Extract the (x, y) coordinate from the center of the cell holding the provided text.  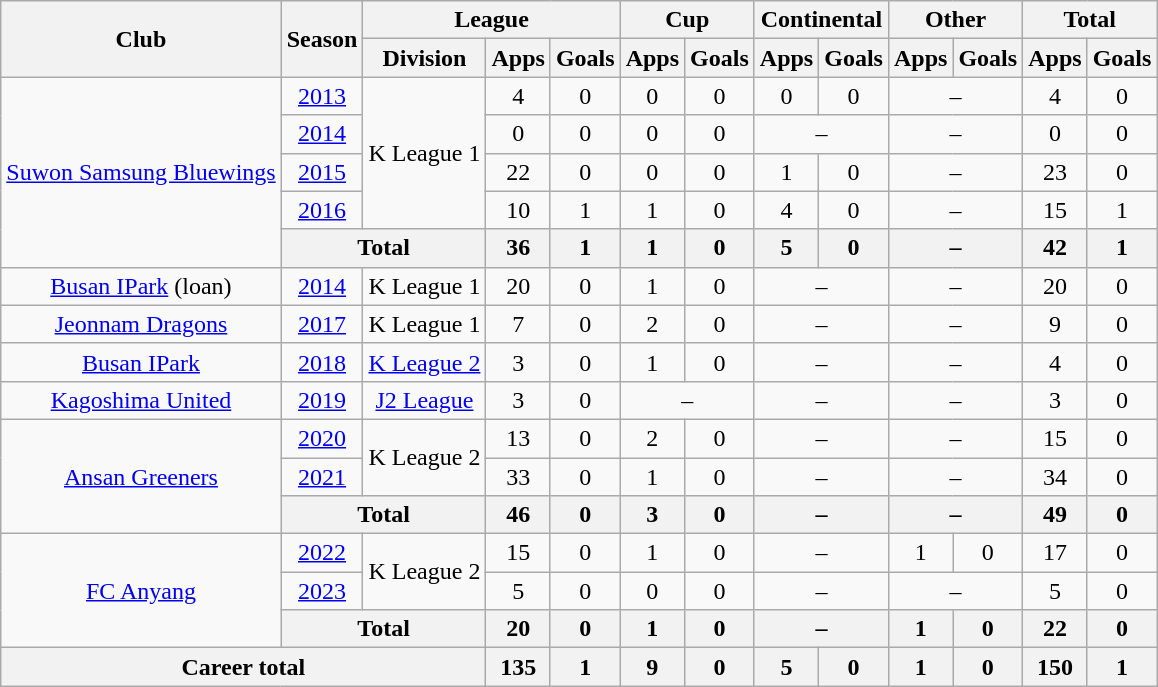
FC Anyang (141, 591)
42 (1055, 248)
34 (1055, 477)
2018 (322, 362)
150 (1055, 667)
Jeonnam Dragons (141, 324)
7 (518, 324)
17 (1055, 553)
Division (424, 58)
Continental (821, 20)
2019 (322, 400)
23 (1055, 172)
Season (322, 39)
2013 (322, 96)
49 (1055, 515)
Kagoshima United (141, 400)
Busan IPark (loan) (141, 286)
2021 (322, 477)
2016 (322, 210)
46 (518, 515)
13 (518, 438)
2022 (322, 553)
Suwon Samsung Bluewings (141, 172)
Career total (244, 667)
Busan IPark (141, 362)
2017 (322, 324)
Ansan Greeners (141, 476)
Other (955, 20)
Cup (687, 20)
10 (518, 210)
League (492, 20)
J2 League (424, 400)
33 (518, 477)
36 (518, 248)
2020 (322, 438)
2015 (322, 172)
Club (141, 39)
135 (518, 667)
2023 (322, 591)
